For the text-containing cell, return its midpoint in [x, y] coordinate format. 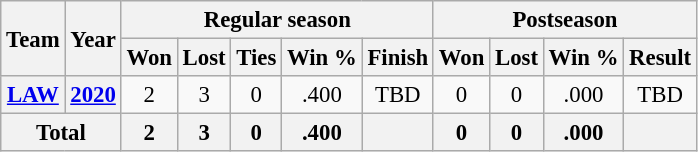
Postseason [564, 20]
Team [33, 38]
Total [61, 133]
Regular season [277, 20]
Result [660, 58]
LAW [33, 95]
Year [93, 38]
Ties [256, 58]
2020 [93, 95]
Finish [398, 58]
